Return the (X, Y) coordinate for the center point of the cell that contains the specified text.  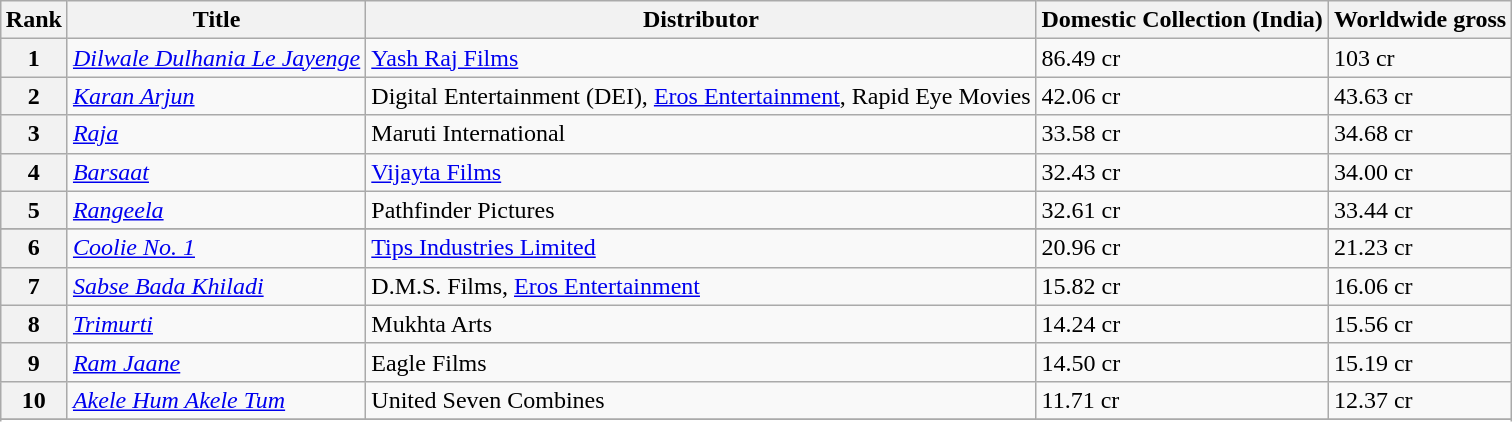
3 (34, 134)
14.24 cr (1182, 324)
D.M.S. Films, Eros Entertainment (701, 286)
Worldwide gross (1420, 20)
Eagle Films (701, 362)
33.58 cr (1182, 134)
1 (34, 58)
Rank (34, 20)
7 (34, 286)
15.19 cr (1420, 362)
Pathfinder Pictures (701, 210)
Digital Entertainment (DEI), Eros Entertainment, Rapid Eye Movies (701, 96)
32.43 cr (1182, 172)
11.71 cr (1182, 400)
14.50 cr (1182, 362)
4 (34, 172)
34.68 cr (1420, 134)
103 cr (1420, 58)
Rangeela (216, 210)
Mukhta Arts (701, 324)
Barsaat (216, 172)
Raja (216, 134)
Akele Hum Akele Tum (216, 400)
Vijayta Films (701, 172)
Maruti International (701, 134)
43.63 cr (1420, 96)
United Seven Combines (701, 400)
15.82 cr (1182, 286)
Yash Raj Films (701, 58)
8 (34, 324)
Coolie No. 1 (216, 248)
32.61 cr (1182, 210)
Sabse Bada Khiladi (216, 286)
Ram Jaane (216, 362)
Karan Arjun (216, 96)
42.06 cr (1182, 96)
6 (34, 248)
86.49 cr (1182, 58)
21.23 cr (1420, 248)
Title (216, 20)
12.37 cr (1420, 400)
33.44 cr (1420, 210)
16.06 cr (1420, 286)
34.00 cr (1420, 172)
Distributor (701, 20)
Trimurti (216, 324)
Dilwale Dulhania Le Jayenge (216, 58)
15.56 cr (1420, 324)
9 (34, 362)
5 (34, 210)
Domestic Collection (India) (1182, 20)
2 (34, 96)
10 (34, 400)
20.96 cr (1182, 248)
Tips Industries Limited (701, 248)
